Identify which cell holds the provided text, then report its (X, Y) central coordinate. 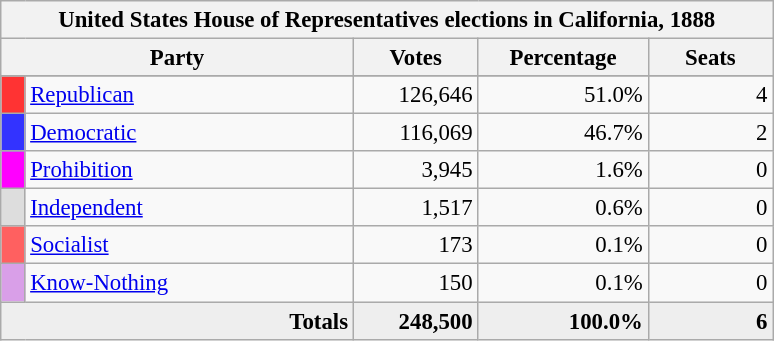
1.6% (563, 170)
3,945 (416, 170)
Republican (189, 95)
Democratic (189, 133)
Know-Nothing (189, 283)
248,500 (416, 321)
150 (416, 283)
Independent (189, 208)
4 (710, 95)
Percentage (563, 58)
0.6% (563, 208)
51.0% (563, 95)
126,646 (416, 95)
Totals (178, 321)
Votes (416, 58)
100.0% (563, 321)
1,517 (416, 208)
Seats (710, 58)
173 (416, 245)
Socialist (189, 245)
Party (178, 58)
116,069 (416, 133)
United States House of Representatives elections in California, 1888 (387, 20)
6 (710, 321)
2 (710, 133)
Prohibition (189, 170)
46.7% (563, 133)
